Identify which cell holds the provided text, then report its (x, y) central coordinate. 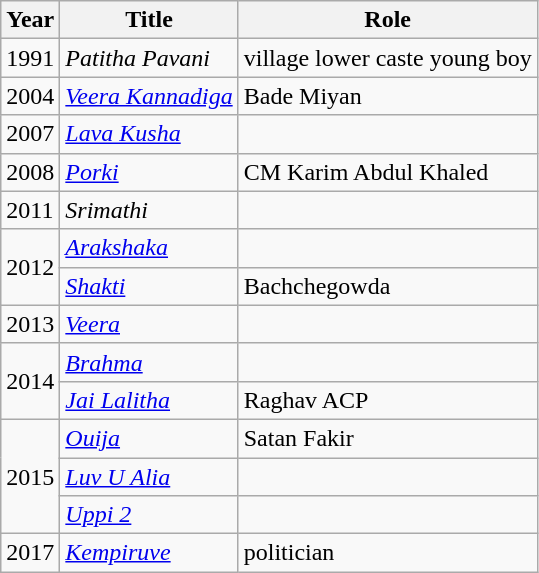
Lava Kusha (149, 134)
Brahma (149, 362)
Bachchegowda (388, 286)
2008 (30, 172)
CM Karim Abdul Khaled (388, 172)
2007 (30, 134)
Bade Miyan (388, 96)
Role (388, 20)
village lower caste young boy (388, 58)
politician (388, 553)
Porki (149, 172)
Kempiruve (149, 553)
2013 (30, 324)
Title (149, 20)
Veera Kannadiga (149, 96)
2011 (30, 210)
Shakti (149, 286)
2014 (30, 381)
Year (30, 20)
2015 (30, 476)
Luv U Alia (149, 477)
Patitha Pavani (149, 58)
Veera (149, 324)
Srimathi (149, 210)
Jai Lalitha (149, 400)
2012 (30, 267)
Ouija (149, 438)
2017 (30, 553)
1991 (30, 58)
Satan Fakir (388, 438)
Arakshaka (149, 248)
Raghav ACP (388, 400)
Uppi 2 (149, 515)
2004 (30, 96)
